Capture the cell that displays the provided text and extract its [x, y] central coordinate. 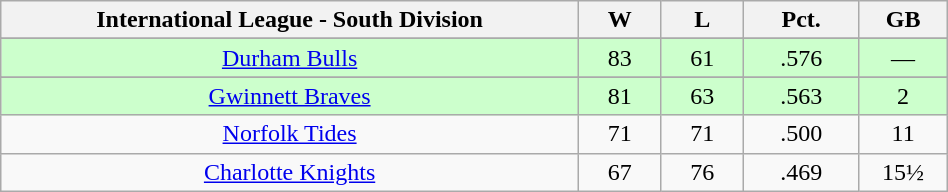
15½ [903, 172]
International League - South Division [290, 20]
Norfolk Tides [290, 134]
81 [619, 96]
67 [619, 172]
83 [619, 58]
.576 [801, 58]
2 [903, 96]
— [903, 58]
Pct. [801, 20]
Durham Bulls [290, 58]
W [619, 20]
GB [903, 20]
.469 [801, 172]
11 [903, 134]
Gwinnett Braves [290, 96]
L [702, 20]
.500 [801, 134]
76 [702, 172]
.563 [801, 96]
63 [702, 96]
61 [702, 58]
Charlotte Knights [290, 172]
